Return (X, Y) of the center of cell containing provided text 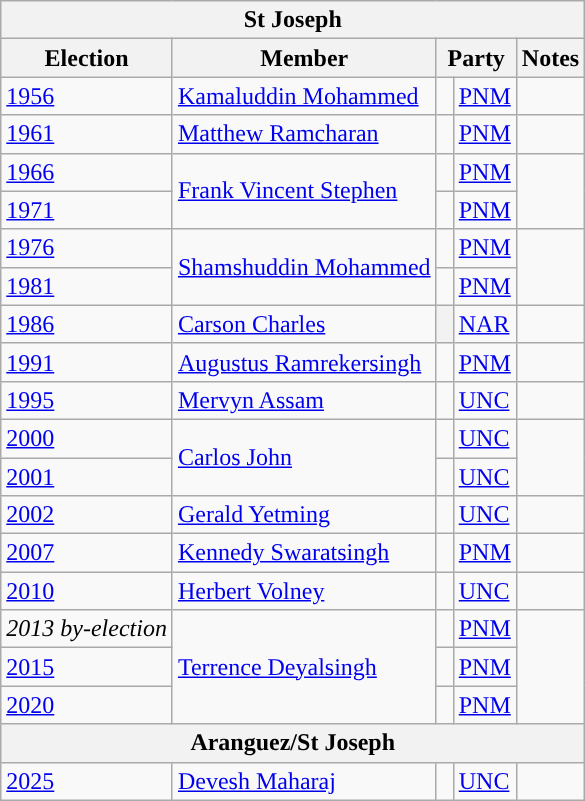
Party (476, 58)
Carson Charles (304, 324)
Shamshuddin Mohammed (304, 267)
Augustus Ramrekersingh (304, 362)
1991 (87, 362)
Carlos John (304, 457)
1971 (87, 210)
Member (304, 58)
2001 (87, 477)
Frank Vincent Stephen (304, 191)
2025 (87, 781)
Devesh Maharaj (304, 781)
2002 (87, 515)
1995 (87, 400)
1961 (87, 134)
1966 (87, 172)
Notes (550, 58)
1956 (87, 96)
2007 (87, 553)
Kennedy Swaratsingh (304, 553)
2015 (87, 667)
Mervyn Assam (304, 400)
2010 (87, 591)
Kamaluddin Mohammed (304, 96)
2000 (87, 438)
2013 by-election (87, 629)
2020 (87, 705)
1981 (87, 286)
Aranguez/St Joseph (293, 743)
St Joseph (293, 20)
Matthew Ramcharan (304, 134)
1976 (87, 248)
Terrence Deyalsingh (304, 667)
Herbert Volney (304, 591)
NAR (484, 324)
Election (87, 58)
1986 (87, 324)
Gerald Yetming (304, 515)
